Pinpoint the cell where the given text exists, returning its [X, Y] midpoint coordinate. 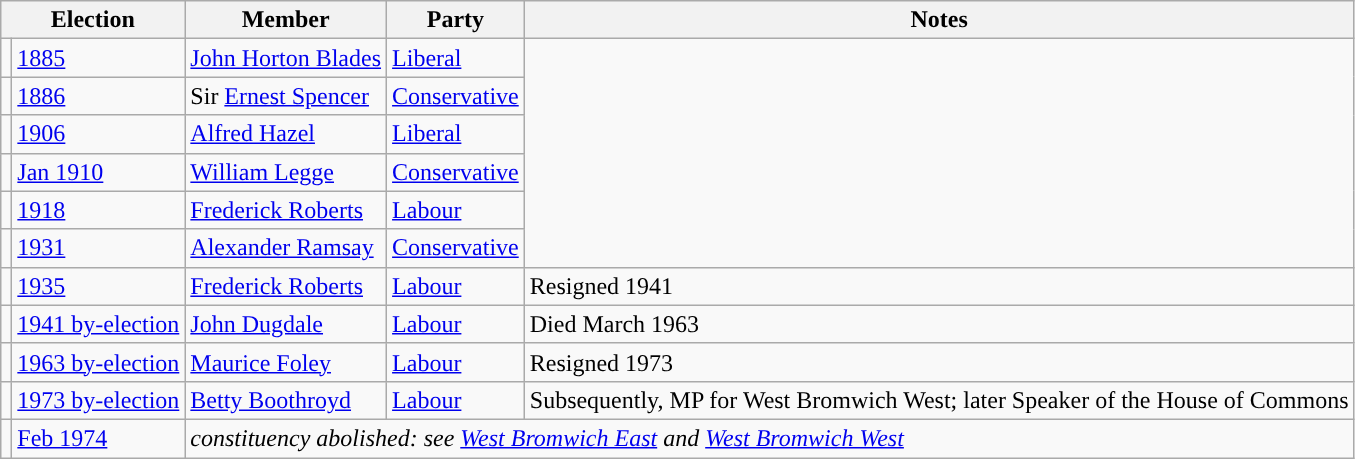
Resigned 1973 [939, 362]
Feb 1974 [98, 438]
Member [286, 20]
Resigned 1941 [939, 286]
Election [93, 20]
1886 [98, 96]
Jan 1910 [98, 172]
1906 [98, 134]
Subsequently, MP for West Bromwich West; later Speaker of the House of Commons [939, 400]
1885 [98, 58]
constituency abolished: see West Bromwich East and West Bromwich West [770, 438]
Died March 1963 [939, 324]
1931 [98, 248]
Party [456, 20]
1935 [98, 286]
Betty Boothroyd [286, 400]
Notes [939, 20]
John Dugdale [286, 324]
Alfred Hazel [286, 134]
William Legge [286, 172]
Maurice Foley [286, 362]
Alexander Ramsay [286, 248]
1973 by-election [98, 400]
Sir Ernest Spencer [286, 96]
1918 [98, 210]
1963 by-election [98, 362]
John Horton Blades [286, 58]
1941 by-election [98, 324]
